Extract the [x, y] coordinate from the center of the cell holding the provided text.  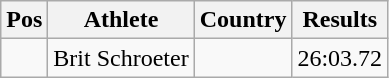
Country [243, 20]
Brit Schroeter [121, 58]
26:03.72 [340, 58]
Results [340, 20]
Athlete [121, 20]
Pos [24, 20]
